For the text-containing cell, return its midpoint in (x, y) coordinate format. 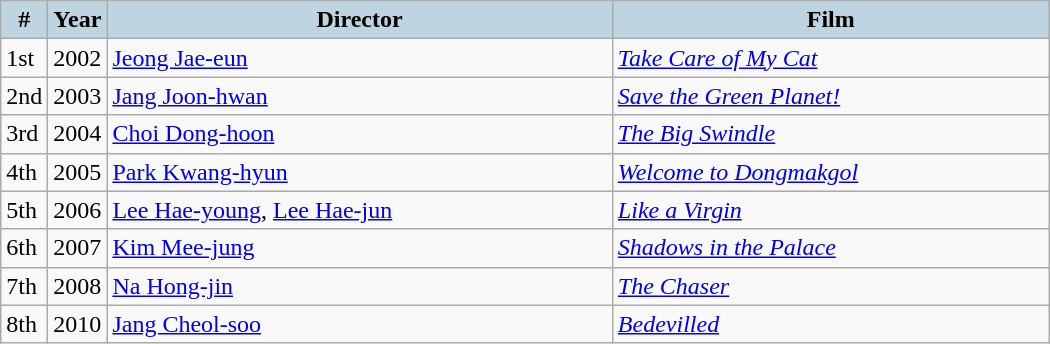
Save the Green Planet! (830, 96)
Jang Joon-hwan (360, 96)
2003 (78, 96)
4th (24, 172)
Like a Virgin (830, 210)
Bedevilled (830, 324)
2nd (24, 96)
1st (24, 58)
5th (24, 210)
2007 (78, 248)
2006 (78, 210)
Take Care of My Cat (830, 58)
Director (360, 20)
Choi Dong-hoon (360, 134)
Kim Mee-jung (360, 248)
The Chaser (830, 286)
7th (24, 286)
Na Hong-jin (360, 286)
Shadows in the Palace (830, 248)
Park Kwang-hyun (360, 172)
2010 (78, 324)
2005 (78, 172)
# (24, 20)
2002 (78, 58)
Welcome to Dongmakgol (830, 172)
2008 (78, 286)
6th (24, 248)
2004 (78, 134)
The Big Swindle (830, 134)
8th (24, 324)
3rd (24, 134)
Lee Hae-young, Lee Hae-jun (360, 210)
Year (78, 20)
Jang Cheol-soo (360, 324)
Jeong Jae-eun (360, 58)
Film (830, 20)
